Output the (X, Y) coordinate of the center of the cell containing the given text.  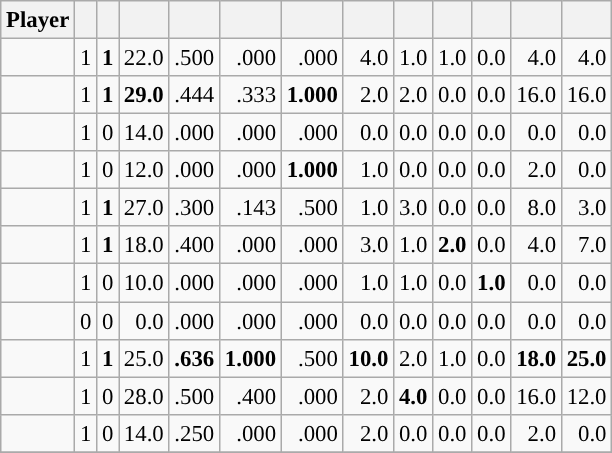
.143 (250, 208)
.250 (194, 433)
.300 (194, 208)
29.0 (144, 95)
27.0 (144, 208)
8.0 (536, 208)
28.0 (144, 396)
.333 (250, 95)
22.0 (144, 58)
Player (38, 20)
.444 (194, 95)
.636 (194, 358)
7.0 (586, 245)
